Return (X, Y) of the center of cell containing provided text 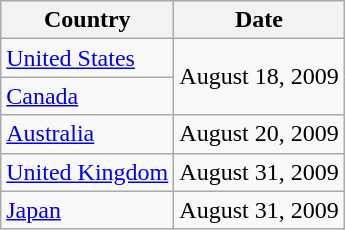
Canada (88, 96)
Japan (88, 210)
Country (88, 20)
United States (88, 58)
Date (259, 20)
August 18, 2009 (259, 77)
August 20, 2009 (259, 134)
United Kingdom (88, 172)
Australia (88, 134)
